Extract the (x, y) coordinate from the center of the cell holding the provided text.  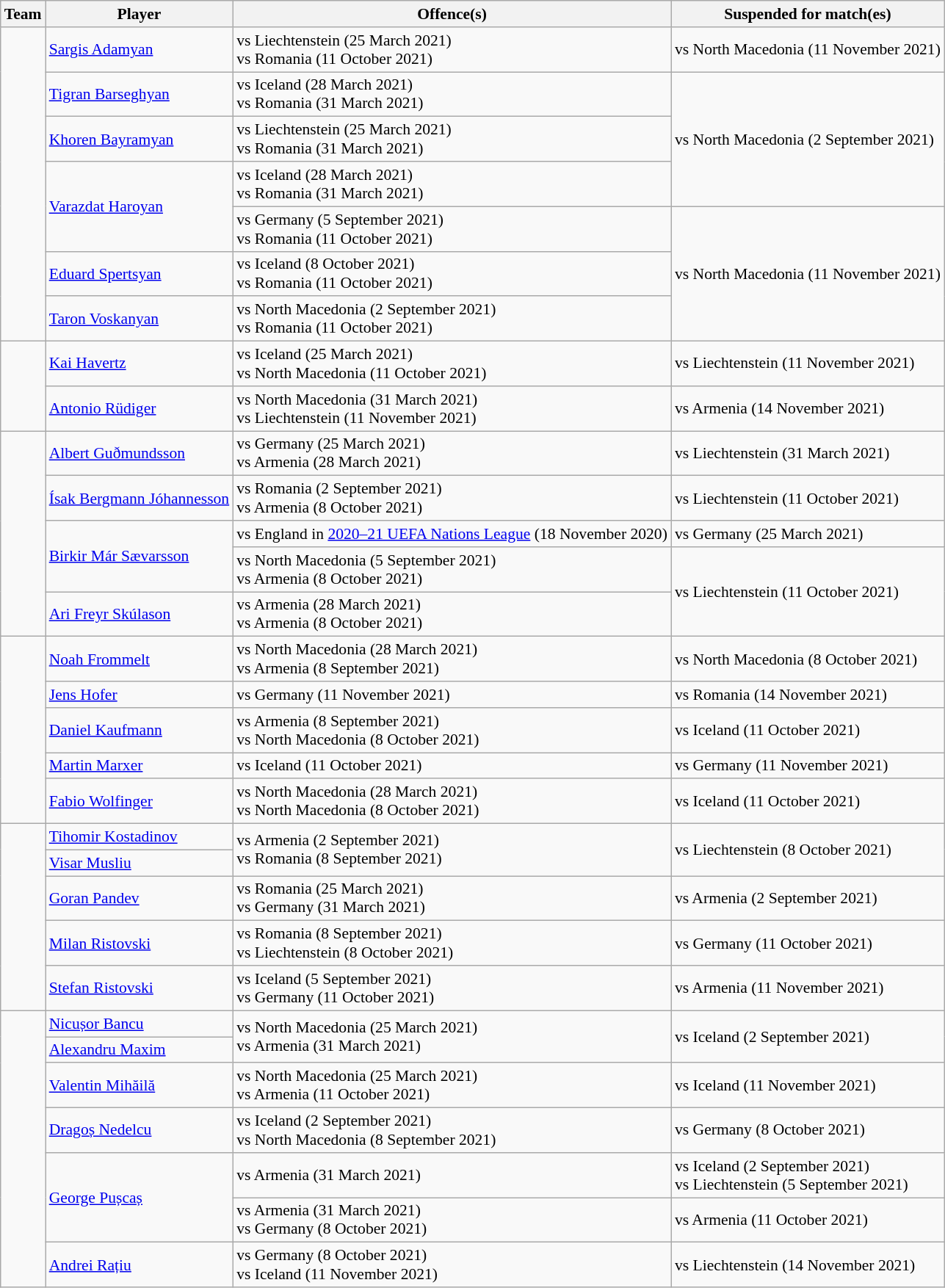
Fabio Wolfinger (140, 802)
Nicușor Bancu (140, 1024)
vs North Macedonia (8 October 2021) (808, 659)
Alexandru Maxim (140, 1050)
vs England in 2020–21 UEFA Nations League (18 November 2020) (452, 534)
Daniel Kaufmann (140, 730)
vs Liechtenstein (25 March 2021) vs Romania (31 March 2021) (452, 140)
Birkir Már Sævarsson (140, 557)
vs North Macedonia (31 March 2021) vs Liechtenstein (11 November 2021) (452, 408)
Martin Marxer (140, 766)
vs Armenia (31 March 2021) (452, 1175)
Ari Freyr Skúlason (140, 614)
vs Liechtenstein (14 November 2021) (808, 1265)
vs Germany (11 October 2021) (808, 943)
vs Iceland (11 November 2021) (808, 1085)
vs Armenia (8 September 2021) vs North Macedonia (8 October 2021) (452, 730)
vs Iceland (2 September 2021) vs North Macedonia (8 September 2021) (452, 1131)
Milan Ristovski (140, 943)
vs Iceland (5 September 2021) vs Germany (11 October 2021) (452, 988)
vs Iceland (2 September 2021)vs Liechtenstein (5 September 2021) (808, 1175)
vs Armenia (11 November 2021) (808, 988)
Taron Voskanyan (140, 319)
Offence(s) (452, 14)
vs Germany (25 March 2021) vs Armenia (28 March 2021) (452, 454)
George Pușcaș (140, 1198)
vs Germany (8 October 2021) (808, 1131)
Jens Hofer (140, 695)
vs Armenia (31 March 2021) vs Germany (8 October 2021) (452, 1220)
Khoren Bayramyan (140, 140)
vs Armenia (2 September 2021) (808, 899)
Antonio Rüdiger (140, 408)
vs Iceland (2 September 2021) (808, 1037)
Visar Musliu (140, 863)
Tigran Barseghyan (140, 94)
vs Armenia (14 November 2021) (808, 408)
vs Armenia (11 October 2021) (808, 1220)
vs Liechtenstein (31 March 2021) (808, 454)
vs North Macedonia (25 March 2021) vs Armenia (31 March 2021) (452, 1037)
vs Germany (5 September 2021) vs Romania (11 October 2021) (452, 229)
Kai Havertz (140, 364)
Varazdat Haroyan (140, 206)
Tihomir Kostadinov (140, 837)
Ísak Bergmann Jóhannesson (140, 498)
Player (140, 14)
vs Liechtenstein (11 November 2021) (808, 364)
Team (23, 14)
Sargis Adamyan (140, 50)
vs North Macedonia (28 March 2021) vs North Macedonia (8 October 2021) (452, 802)
vs North Macedonia (2 September 2021) (808, 140)
vs North Macedonia (5 September 2021) vs Armenia (8 October 2021) (452, 570)
vs Romania (2 September 2021) vs Armenia (8 October 2021) (452, 498)
vs Romania (8 September 2021) vs Liechtenstein (8 October 2021) (452, 943)
vs Germany (8 October 2021) vs Iceland (11 November 2021) (452, 1265)
Eduard Spertsyan (140, 273)
Dragoș Nedelcu (140, 1131)
vs Liechtenstein (8 October 2021) (808, 850)
vs Liechtenstein (25 March 2021) vs Romania (11 October 2021) (452, 50)
vs Iceland (8 October 2021) vs Romania (11 October 2021) (452, 273)
Andrei Rațiu (140, 1265)
vs North Macedonia (2 September 2021) vs Romania (11 October 2021) (452, 319)
vs Armenia (28 March 2021) vs Armenia (8 October 2021) (452, 614)
vs North Macedonia (28 March 2021) vs Armenia (8 September 2021) (452, 659)
vs North Macedonia (25 March 2021) vs Armenia (11 October 2021) (452, 1085)
Noah Frommelt (140, 659)
Suspended for match(es) (808, 14)
Albert Guðmundsson (140, 454)
vs Germany (25 March 2021) (808, 534)
vs Romania (14 November 2021) (808, 695)
vs Armenia (2 September 2021) vs Romania (8 September 2021) (452, 850)
Stefan Ristovski (140, 988)
Goran Pandev (140, 899)
vs Iceland (25 March 2021) vs North Macedonia (11 October 2021) (452, 364)
Valentin Mihăilă (140, 1085)
vs Romania (25 March 2021) vs Germany (31 March 2021) (452, 899)
